Search for the cell housing the specified text and yield its (X, Y) center coordinate. 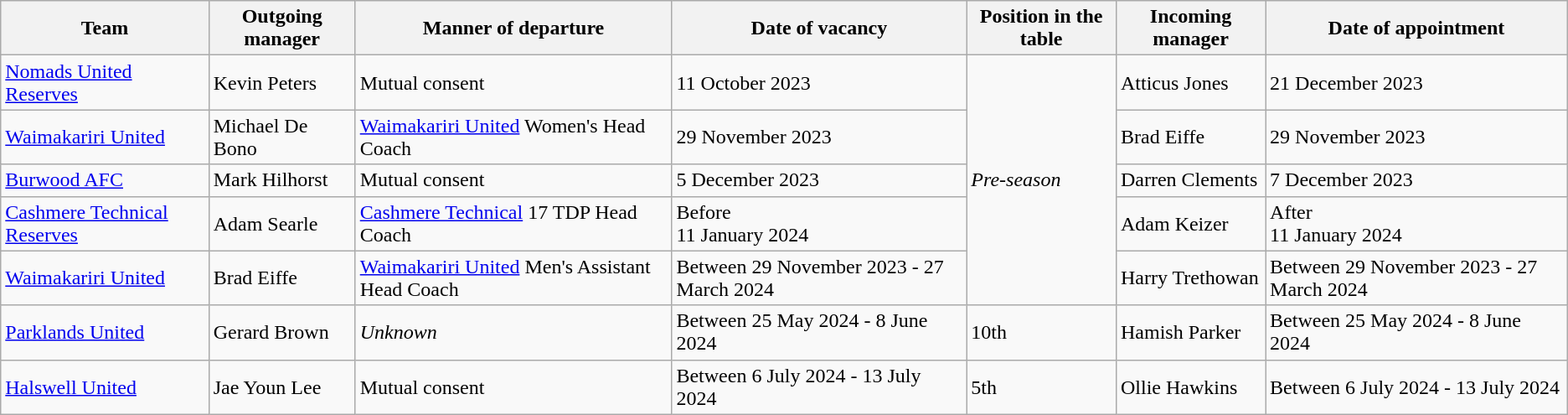
After11 January 2024 (1417, 223)
21 December 2023 (1417, 82)
Kevin Peters (281, 82)
Parklands United (105, 332)
Adam Searle (281, 223)
Cashmere Technical Reserves (105, 223)
Date of vacancy (819, 29)
Manner of departure (513, 29)
Position in the table (1042, 29)
Michael De Bono (281, 137)
5 December 2023 (819, 180)
Jae Youn Lee (281, 387)
Waimakariri United Men's Assistant Head Coach (513, 278)
Atticus Jones (1190, 82)
Darren Clements (1190, 180)
Ollie Hawkins (1190, 387)
Mark Hilhorst (281, 180)
Team (105, 29)
Harry Trethowan (1190, 278)
Hamish Parker (1190, 332)
Nomads United Reserves (105, 82)
Date of appointment (1417, 29)
5th (1042, 387)
7 December 2023 (1417, 180)
11 October 2023 (819, 82)
Before11 January 2024 (819, 223)
10th (1042, 332)
Burwood AFC (105, 180)
Outgoing manager (281, 29)
Cashmere Technical 17 TDP Head Coach (513, 223)
Adam Keizer (1190, 223)
Incoming manager (1190, 29)
Waimakariri United Women's Head Coach (513, 137)
Gerard Brown (281, 332)
Pre-season (1042, 180)
Halswell United (105, 387)
Unknown (513, 332)
